Extract the [X, Y] coordinate from the center of the cell holding the provided text.  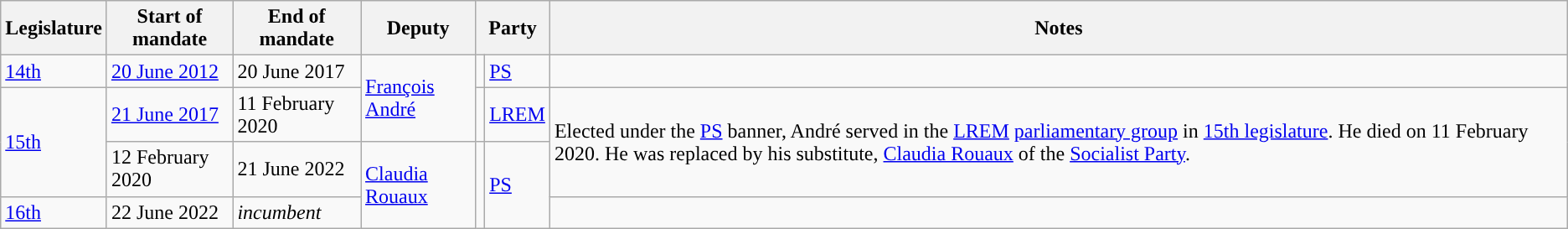
20 June 2017 [297, 71]
14th [54, 71]
Deputy [419, 29]
11 February 2020 [297, 114]
20 June 2012 [169, 71]
Claudia Rouaux [419, 185]
16th [54, 212]
21 June 2022 [297, 169]
End of mandate [297, 29]
15th [54, 142]
22 June 2022 [169, 212]
François André [419, 99]
LREM [518, 114]
Party [513, 29]
12 February 2020 [169, 169]
incumbent [297, 212]
Legislature [54, 29]
Start of mandate [169, 29]
21 June 2017 [169, 114]
Notes [1059, 29]
